Locate the cell with the specified text and output its (X, Y) center coordinate. 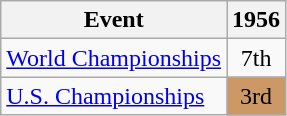
U.S. Championships (114, 96)
3rd (256, 96)
7th (256, 58)
Event (114, 20)
World Championships (114, 58)
1956 (256, 20)
